From the cell containing the given text, extract its center point as (x, y) coordinate. 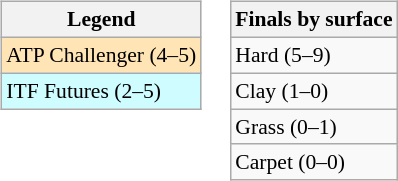
Finals by surface (314, 20)
Carpet (0–0) (314, 162)
Clay (1–0) (314, 91)
ITF Futures (2–5) (101, 91)
Legend (101, 20)
Grass (0–1) (314, 127)
ATP Challenger (4–5) (101, 55)
Hard (5–9) (314, 55)
